Locate the cell with the specified text and output its [x, y] center coordinate. 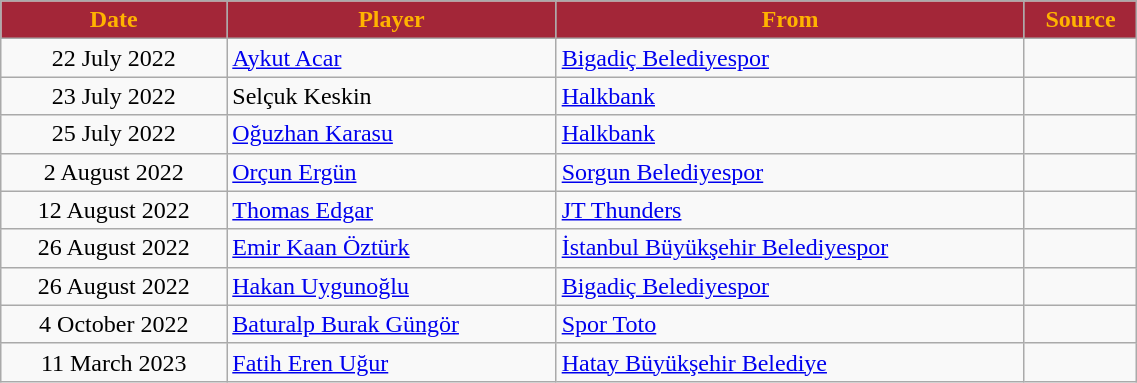
Selçuk Keskin [392, 96]
22 July 2022 [114, 58]
Fatih Eren Uğur [392, 362]
2 August 2022 [114, 172]
Source [1080, 20]
25 July 2022 [114, 134]
İstanbul Büyükşehir Belediyespor [790, 248]
11 March 2023 [114, 362]
Hatay Büyükşehir Belediye [790, 362]
Oğuzhan Karasu [392, 134]
Baturalp Burak Güngör [392, 324]
Aykut Acar [392, 58]
Thomas Edgar [392, 210]
Date [114, 20]
From [790, 20]
4 October 2022 [114, 324]
JT Thunders [790, 210]
Orçun Ergün [392, 172]
23 July 2022 [114, 96]
Hakan Uygunoğlu [392, 286]
12 August 2022 [114, 210]
Sorgun Belediyespor [790, 172]
Player [392, 20]
Spor Toto [790, 324]
Emir Kaan Öztürk [392, 248]
